Capture the cell that displays the provided text and extract its [X, Y] central coordinate. 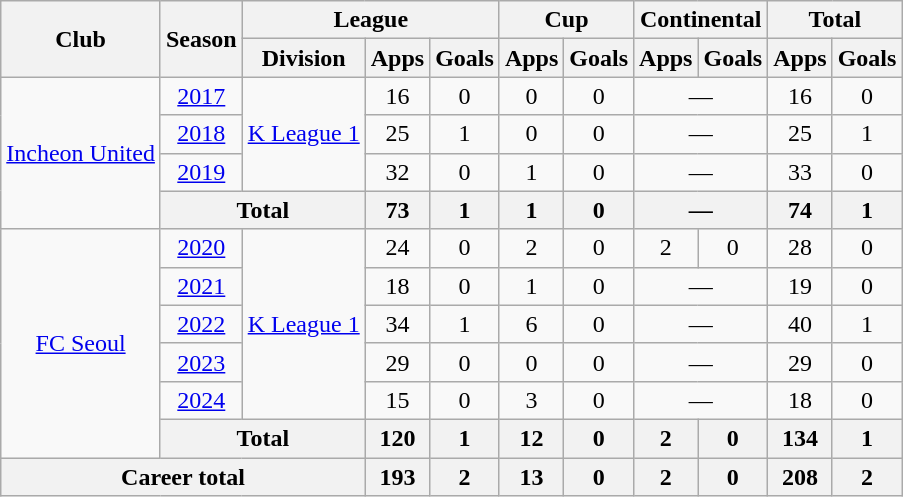
Continental [701, 20]
12 [531, 438]
Club [81, 39]
73 [397, 210]
Division [304, 58]
Career total [183, 477]
28 [800, 248]
15 [397, 400]
3 [531, 400]
6 [531, 324]
33 [800, 172]
208 [800, 477]
2021 [201, 286]
74 [800, 210]
2020 [201, 248]
2024 [201, 400]
32 [397, 172]
19 [800, 286]
134 [800, 438]
Incheon United [81, 153]
193 [397, 477]
League [370, 20]
2018 [201, 134]
2022 [201, 324]
Season [201, 39]
24 [397, 248]
34 [397, 324]
40 [800, 324]
120 [397, 438]
13 [531, 477]
2017 [201, 96]
Cup [566, 20]
FC Seoul [81, 343]
2023 [201, 362]
2019 [201, 172]
